Return (x, y) of the center of cell containing provided text 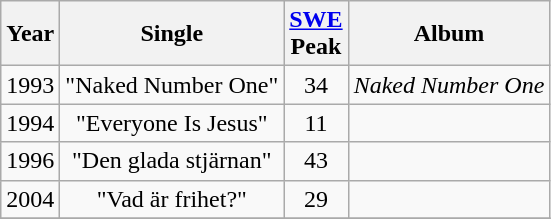
1993 (30, 85)
"Den glada stjärnan" (172, 161)
1994 (30, 123)
29 (316, 199)
43 (316, 161)
1996 (30, 161)
"Vad är frihet?" (172, 199)
Single (172, 34)
SWEPeak (316, 34)
"Everyone Is Jesus" (172, 123)
34 (316, 85)
Year (30, 34)
2004 (30, 199)
11 (316, 123)
Album (449, 34)
Naked Number One (449, 85)
"Naked Number One" (172, 85)
